Find where the given text appears and provide that cell's center as (X, Y) coordinate. 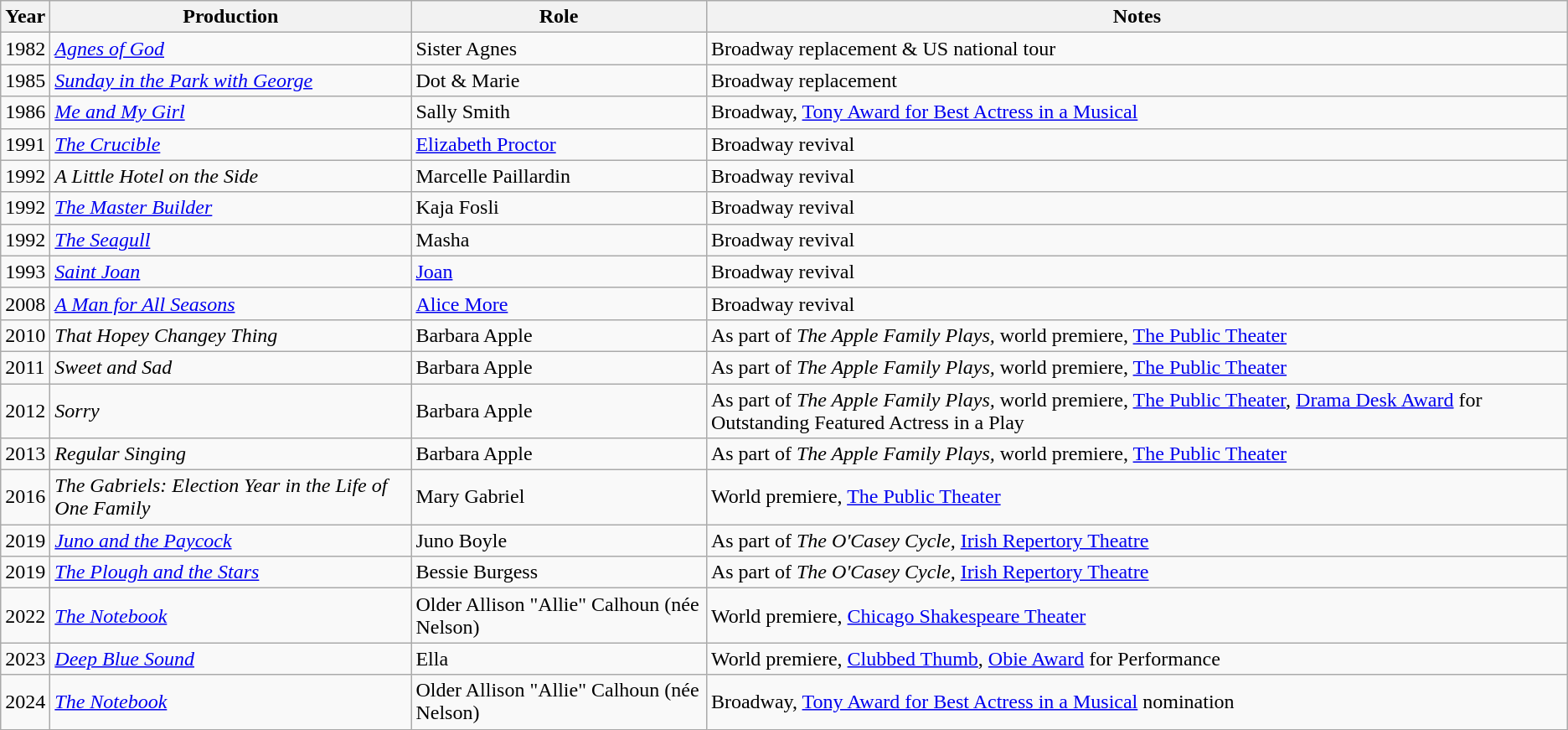
Production (231, 17)
Agnes of God (231, 49)
Bessie Burgess (559, 572)
2013 (25, 454)
The Plough and the Stars (231, 572)
Role (559, 17)
Marcelle Paillardin (559, 176)
A Man for All Seasons (231, 303)
2008 (25, 303)
Year (25, 17)
Joan (559, 272)
Broadway replacement (1137, 80)
World premiere, Clubbed Thumb, Obie Award for Performance (1137, 659)
2011 (25, 367)
Masha (559, 240)
Ella (559, 659)
2010 (25, 335)
Regular Singing (231, 454)
Alice More (559, 303)
Saint Joan (231, 272)
2022 (25, 615)
As part of The Apple Family Plays, world premiere, The Public Theater, Drama Desk Award for Outstanding Featured Actress in a Play (1137, 411)
Kaja Fosli (559, 208)
Sally Smith (559, 112)
Broadway replacement & US national tour (1137, 49)
Sister Agnes (559, 49)
Juno Boyle (559, 541)
2012 (25, 411)
Notes (1137, 17)
1991 (25, 144)
1993 (25, 272)
1986 (25, 112)
Sweet and Sad (231, 367)
World premiere, The Public Theater (1137, 498)
Broadway, Tony Award for Best Actress in a Musical nomination (1137, 702)
2016 (25, 498)
Sorry (231, 411)
2024 (25, 702)
1985 (25, 80)
A Little Hotel on the Side (231, 176)
Me and My Girl (231, 112)
Broadway, Tony Award for Best Actress in a Musical (1137, 112)
Elizabeth Proctor (559, 144)
Sunday in the Park with George (231, 80)
The Seagull (231, 240)
2023 (25, 659)
World premiere, Chicago Shakespeare Theater (1137, 615)
The Master Builder (231, 208)
The Gabriels: Election Year in the Life of One Family (231, 498)
That Hopey Changey Thing (231, 335)
Dot & Marie (559, 80)
1982 (25, 49)
The Crucible (231, 144)
Mary Gabriel (559, 498)
Juno and the Paycock (231, 541)
Deep Blue Sound (231, 659)
